Pinpoint the cell where the given text exists, returning its (X, Y) midpoint coordinate. 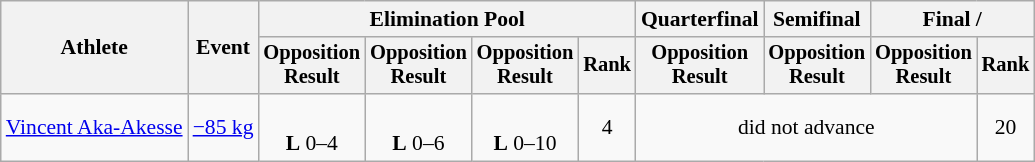
Athlete (94, 48)
Event (224, 48)
L 0–4 (312, 128)
L 0–6 (418, 128)
Vincent Aka-Akesse (94, 128)
did not advance (806, 128)
Semifinal (818, 19)
20 (1006, 128)
4 (607, 128)
Final / (952, 19)
Quarterfinal (700, 19)
Elimination Pool (446, 19)
−85 kg (224, 128)
L 0–10 (526, 128)
